Locate the cell with the specified text and output its [x, y] center coordinate. 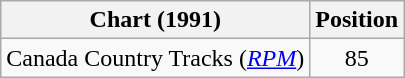
Position [357, 20]
Chart (1991) [156, 20]
85 [357, 58]
Canada Country Tracks (RPM) [156, 58]
